Determine the (X, Y) coordinate at the center of the cell enclosing the given text.  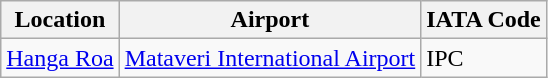
Location (60, 20)
Mataveri International Airport (270, 58)
Hanga Roa (60, 58)
IATA Code (484, 20)
Airport (270, 20)
IPC (484, 58)
